Find where the given text appears and provide that cell's center as (x, y) coordinate. 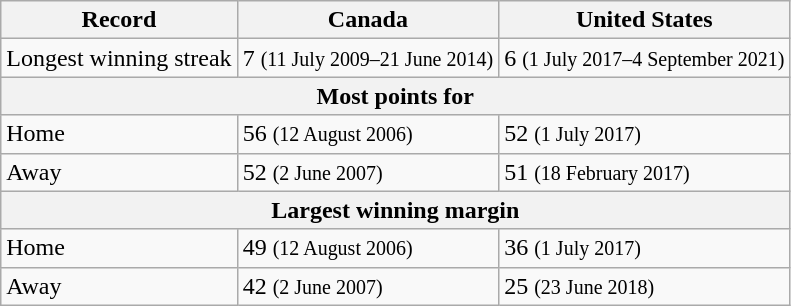
51 (18 February 2017) (644, 172)
56 (12 August 2006) (368, 134)
Record (119, 20)
Canada (368, 20)
42 (2 June 2007) (368, 286)
52 (1 July 2017) (644, 134)
25 (23 June 2018) (644, 286)
Largest winning margin (396, 210)
52 (2 June 2007) (368, 172)
United States (644, 20)
49 (12 August 2006) (368, 248)
36 (1 July 2017) (644, 248)
Longest winning streak (119, 58)
Most points for (396, 96)
7 (11 July 2009–21 June 2014) (368, 58)
6 (1 July 2017–4 September 2021) (644, 58)
